Locate the cell with the specified text and output its (X, Y) center coordinate. 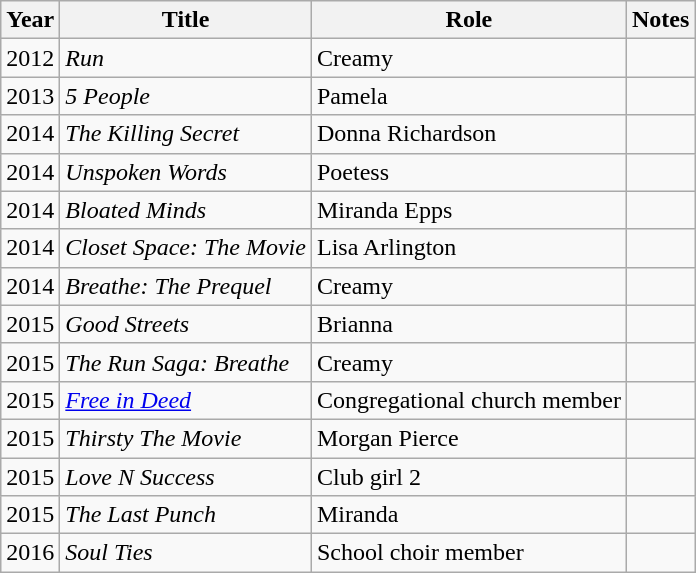
Run (186, 58)
Breathe: The Prequel (186, 286)
Miranda (468, 515)
Thirsty The Movie (186, 438)
The Run Saga: Breathe (186, 362)
Miranda Epps (468, 210)
Year (30, 20)
Good Streets (186, 324)
Notes (660, 20)
Club girl 2 (468, 477)
The Killing Secret (186, 134)
Soul Ties (186, 553)
School choir member (468, 553)
Morgan Pierce (468, 438)
Closet Space: The Movie (186, 248)
Title (186, 20)
Lisa Arlington (468, 248)
Poetess (468, 172)
Congregational church member (468, 400)
5 People (186, 96)
2016 (30, 553)
Pamela (468, 96)
Love N Success (186, 477)
Bloated Minds (186, 210)
2013 (30, 96)
The Last Punch (186, 515)
Free in Deed (186, 400)
Donna Richardson (468, 134)
Brianna (468, 324)
Unspoken Words (186, 172)
2012 (30, 58)
Role (468, 20)
